Capture the cell that displays the provided text and extract its [x, y] central coordinate. 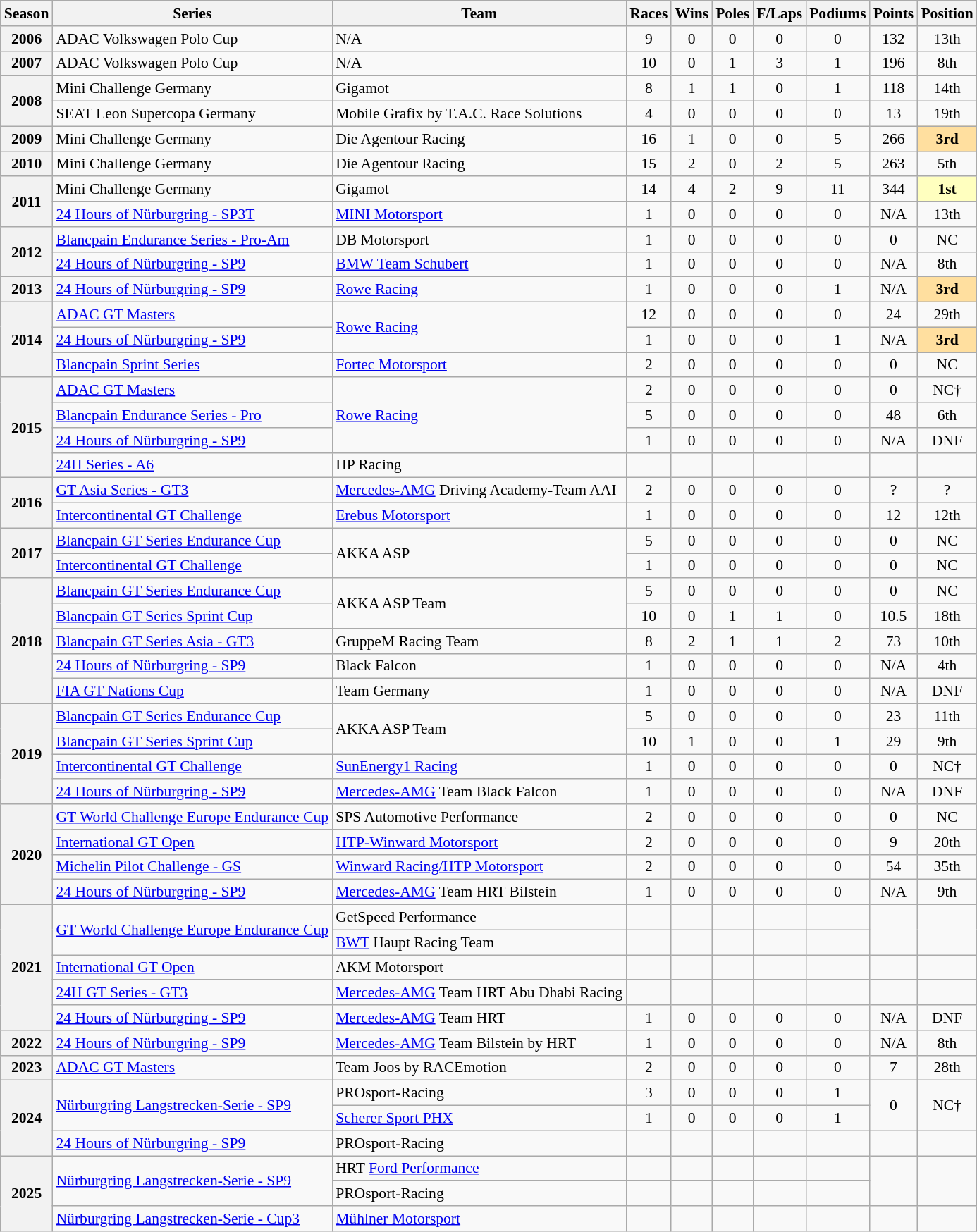
2013 [27, 290]
GruppeM Racing Team [479, 641]
Mobile Grafix by T.A.C. Race Solutions [479, 114]
2012 [27, 252]
GT Asia Series - GT3 [192, 491]
Mercedes-AMG Team HRT [479, 1018]
Team [479, 13]
2007 [27, 63]
14th [947, 89]
266 [894, 139]
73 [894, 641]
14 [649, 190]
MINI Motorsport [479, 214]
2010 [27, 164]
Blancpain Endurance Series - Pro [192, 415]
24H GT Series - GT3 [192, 993]
2024 [27, 1118]
Team Germany [479, 691]
12th [947, 516]
Mercedes-AMG Team Bilstein by HRT [479, 1043]
Mercedes-AMG Team HRT Bilstein [479, 892]
Mercedes-AMG Team HRT Abu Dhabi Racing [479, 993]
2022 [27, 1043]
Team Joos by RACEmotion [479, 1068]
20th [947, 842]
132 [894, 39]
5th [947, 164]
HTP-Winward Motorsport [479, 842]
Blancpain Endurance Series - Pro-Am [192, 240]
15 [649, 164]
DB Motorsport [479, 240]
118 [894, 89]
2023 [27, 1068]
SunEnergy1 Racing [479, 767]
Races [649, 13]
196 [894, 63]
263 [894, 164]
2014 [27, 340]
2020 [27, 854]
Black Falcon [479, 666]
24H Series - A6 [192, 465]
344 [894, 190]
Winward Racing/HTP Motorsport [479, 867]
48 [894, 415]
Podiums [837, 13]
19th [947, 114]
AKM Motorsport [479, 968]
6th [947, 415]
11 [837, 190]
Position [947, 13]
2016 [27, 503]
28th [947, 1068]
Blancpain Sprint Series [192, 365]
11th [947, 717]
SPS Automotive Performance [479, 817]
Mercedes-AMG Driving Academy-Team AAI [479, 491]
2025 [27, 1194]
FIA GT Nations Cup [192, 691]
2009 [27, 139]
18th [947, 616]
2006 [27, 39]
GetSpeed Performance [479, 918]
Michelin Pilot Challenge - GS [192, 867]
29 [894, 741]
2015 [27, 428]
54 [894, 867]
Poles [732, 13]
Mühlner Motorsport [479, 1219]
Erebus Motorsport [479, 516]
10th [947, 641]
SEAT Leon Supercopa Germany [192, 114]
BWT Haupt Racing Team [479, 942]
2021 [27, 968]
13 [894, 114]
BMW Team Schubert [479, 264]
24 Hours of Nürburgring - SP3T [192, 214]
Nürburgring Langstrecken-Serie - Cup3 [192, 1219]
2008 [27, 101]
2019 [27, 754]
Points [894, 13]
Fortec Motorsport [479, 365]
7 [894, 1068]
Scherer Sport PHX [479, 1119]
2018 [27, 641]
HRT Ford Performance [479, 1169]
Blancpain GT Series Asia - GT3 [192, 641]
Series [192, 13]
2011 [27, 202]
16 [649, 139]
1st [947, 190]
Season [27, 13]
23 [894, 717]
24 [894, 315]
10.5 [894, 616]
AKKA ASP [479, 553]
35th [947, 867]
2017 [27, 553]
Wins [692, 13]
Mercedes-AMG Team Black Falcon [479, 792]
4th [947, 666]
F/Laps [780, 13]
29th [947, 315]
HP Racing [479, 465]
